Provide the [X, Y] coordinate of the cell's center where the given text is located.  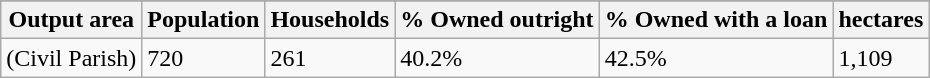
hectares [881, 20]
% Owned with a loan [716, 20]
Output area [72, 20]
Households [330, 20]
40.2% [497, 58]
261 [330, 58]
Population [204, 20]
42.5% [716, 58]
720 [204, 58]
% Owned outright [497, 20]
1,109 [881, 58]
(Civil Parish) [72, 58]
